Identify which cell holds the provided text, then report its (x, y) central coordinate. 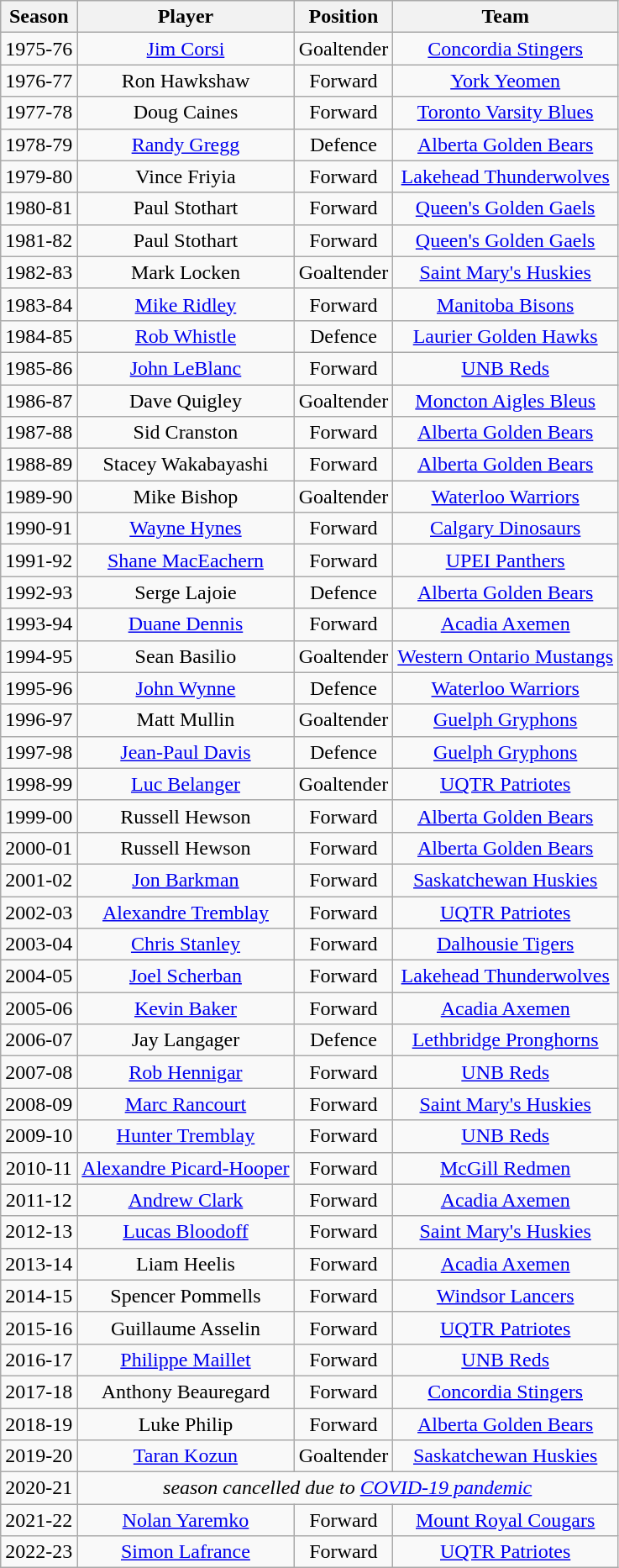
1984-85 (39, 336)
Rob Hennigar (186, 1072)
Marc Rancourt (186, 1104)
2017-18 (39, 1392)
1995-96 (39, 688)
2006-07 (39, 1040)
1985-86 (39, 368)
Vince Friyia (186, 176)
1977-78 (39, 113)
2020-21 (39, 1488)
2012-13 (39, 1232)
Windsor Lancers (506, 1296)
2014-15 (39, 1296)
Jon Barkman (186, 880)
Guillaume Asselin (186, 1328)
Jean-Paul Davis (186, 752)
Kevin Baker (186, 1008)
1994-95 (39, 656)
Sid Cranston (186, 433)
1998-99 (39, 784)
1981-82 (39, 240)
2011-12 (39, 1200)
John Wynne (186, 688)
Lethbridge Pronghorns (506, 1040)
Serge Lajoie (186, 592)
2005-06 (39, 1008)
Team (506, 17)
Jay Langager (186, 1040)
2007-08 (39, 1072)
Alexandre Picard-Hooper (186, 1168)
York Yeomen (506, 81)
Stacey Wakabayashi (186, 465)
2008-09 (39, 1104)
2003-04 (39, 944)
Alexandre Tremblay (186, 912)
1988-89 (39, 465)
Andrew Clark (186, 1200)
1986-87 (39, 401)
John LeBlanc (186, 368)
1978-79 (39, 145)
2016-17 (39, 1360)
1989-90 (39, 497)
Laurier Golden Hawks (506, 336)
1997-98 (39, 752)
Philippe Maillet (186, 1360)
UPEI Panthers (506, 560)
2002-03 (39, 912)
Taran Kozun (186, 1456)
Mike Bishop (186, 497)
Mount Royal Cougars (506, 1520)
Season (39, 17)
Sean Basilio (186, 656)
Manitoba Bisons (506, 304)
2015-16 (39, 1328)
Duane Dennis (186, 624)
1996-97 (39, 720)
2004-05 (39, 976)
Mike Ridley (186, 304)
2013-14 (39, 1264)
Joel Scherban (186, 976)
1983-84 (39, 304)
Luc Belanger (186, 784)
Simon Lafrance (186, 1552)
Mark Locken (186, 272)
Calgary Dinosaurs (506, 529)
Player (186, 17)
McGill Redmen (506, 1168)
Ron Hawkshaw (186, 81)
2001-02 (39, 880)
1990-91 (39, 529)
Randy Gregg (186, 145)
1993-94 (39, 624)
Dalhousie Tigers (506, 944)
Chris Stanley (186, 944)
Moncton Aigles Bleus (506, 401)
1992-93 (39, 592)
Liam Heelis (186, 1264)
Rob Whistle (186, 336)
1982-83 (39, 272)
1976-77 (39, 81)
Hunter Tremblay (186, 1136)
Jim Corsi (186, 49)
Luke Philip (186, 1424)
Matt Mullin (186, 720)
Spencer Pommells (186, 1296)
2021-22 (39, 1520)
2009-10 (39, 1136)
1979-80 (39, 176)
season cancelled due to COVID-19 pandemic (348, 1488)
1991-92 (39, 560)
Nolan Yaremko (186, 1520)
Toronto Varsity Blues (506, 113)
2010-11 (39, 1168)
Shane MacEachern (186, 560)
Dave Quigley (186, 401)
2018-19 (39, 1424)
Wayne Hynes (186, 529)
1999-00 (39, 816)
Western Ontario Mustangs (506, 656)
Anthony Beauregard (186, 1392)
2000-01 (39, 848)
1975-76 (39, 49)
2022-23 (39, 1552)
Position (344, 17)
2019-20 (39, 1456)
Lucas Bloodoff (186, 1232)
Doug Caines (186, 113)
1980-81 (39, 208)
1987-88 (39, 433)
